Return (X, Y) of the center of cell containing provided text 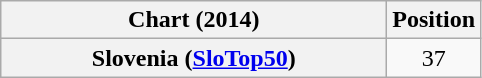
Chart (2014) (194, 20)
Position (434, 20)
37 (434, 58)
Slovenia (SloTop50) (194, 58)
